Find where the given text appears and provide that cell's center as (x, y) coordinate. 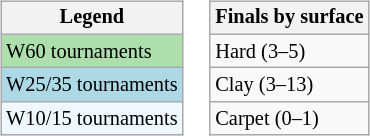
Carpet (0–1) (289, 119)
Legend (92, 18)
Finals by surface (289, 18)
W60 tournaments (92, 51)
Hard (3–5) (289, 51)
W25/35 tournaments (92, 85)
Clay (3–13) (289, 85)
W10/15 tournaments (92, 119)
